Identify which cell holds the provided text, then report its [x, y] central coordinate. 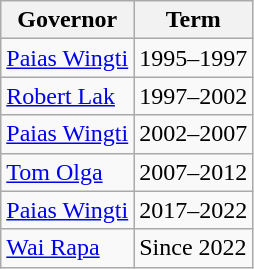
Since 2022 [194, 248]
2002–2007 [194, 134]
2017–2022 [194, 210]
Tom Olga [68, 172]
2007–2012 [194, 172]
Term [194, 20]
Robert Lak [68, 96]
Wai Rapa [68, 248]
1995–1997 [194, 58]
Governor [68, 20]
1997–2002 [194, 96]
